Detect which cell encompasses the target text, then output its [X, Y] center coordinate. 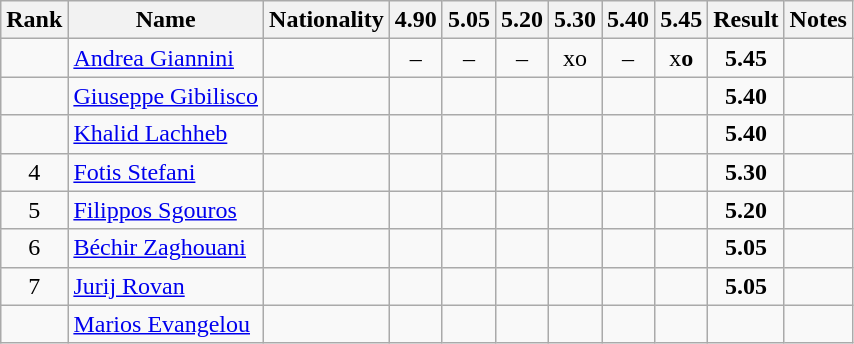
Giuseppe Gibilisco [166, 96]
Béchir Zaghouani [166, 248]
Jurij Rovan [166, 286]
4 [34, 172]
Filippos Sgouros [166, 210]
6 [34, 248]
Rank [34, 20]
Khalid Lachheb [166, 134]
4.90 [416, 20]
Result [746, 20]
Andrea Giannini [166, 58]
Fotis Stefani [166, 172]
Nationality [327, 20]
7 [34, 286]
Name [166, 20]
5 [34, 210]
Notes [818, 20]
Marios Evangelou [166, 324]
